Capture the cell that displays the provided text and extract its [x, y] central coordinate. 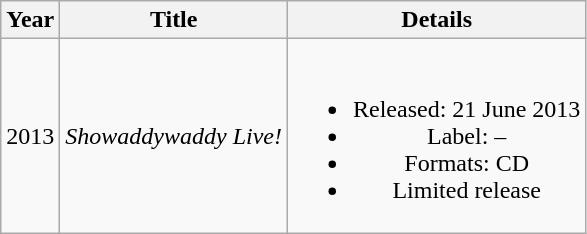
Year [30, 20]
Showaddywaddy Live! [174, 136]
Released: 21 June 2013Label: –Formats: CDLimited release [437, 136]
2013 [30, 136]
Details [437, 20]
Title [174, 20]
